Determine the [X, Y] coordinate at the center of the cell enclosing the given text.  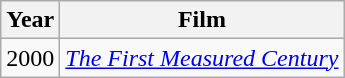
Film [202, 20]
The First Measured Century [202, 58]
2000 [30, 58]
Year [30, 20]
